Extract the (X, Y) coordinate from the center of the cell holding the provided text.  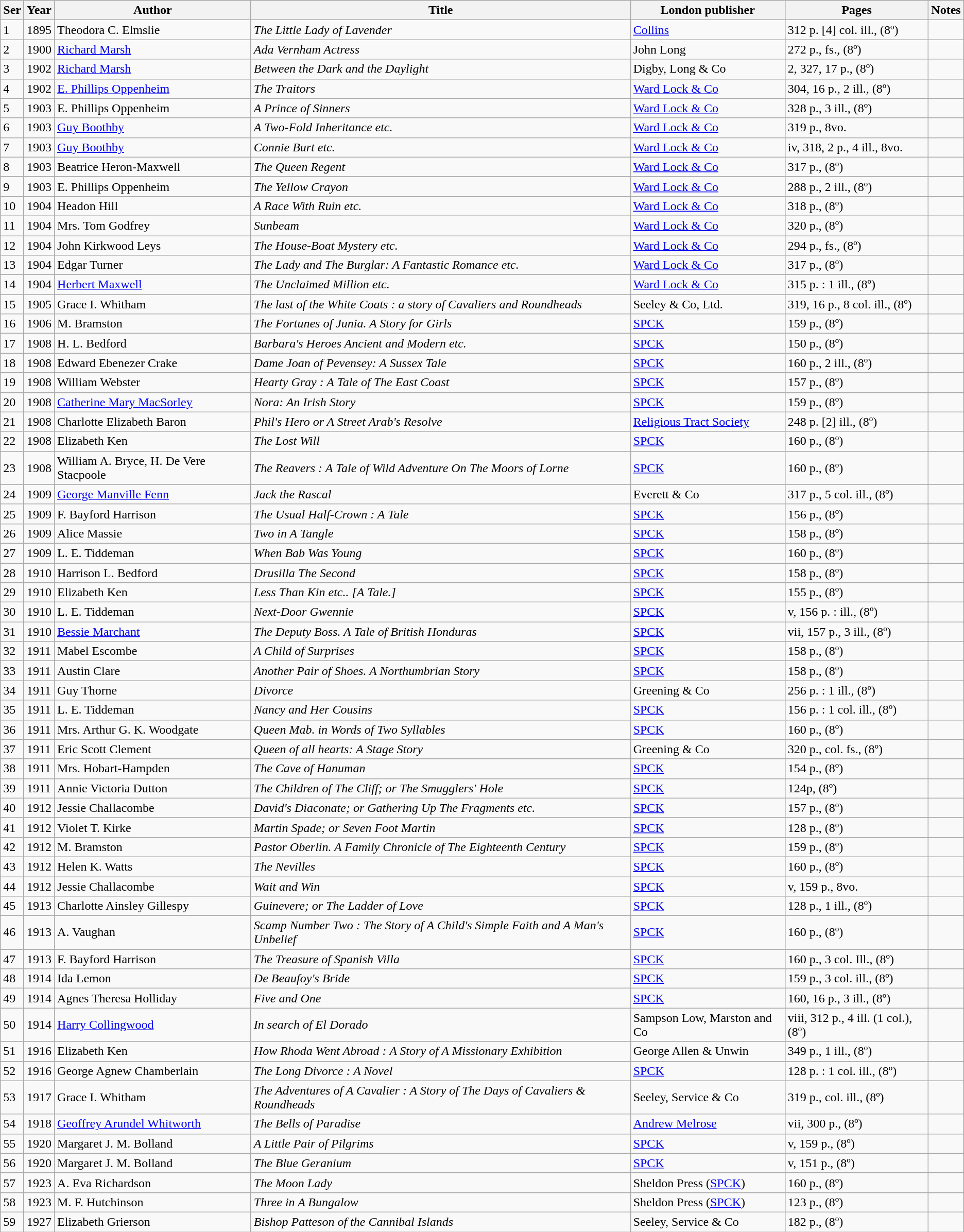
Pastor Oberlin. A Family Chronicle of The Eighteenth Century (441, 847)
4 (12, 89)
The Moon Lady (441, 1183)
160, 16 p., 3 ill., (8º) (857, 998)
51 (12, 1051)
124p, (8º) (857, 788)
Nancy and Her Cousins (441, 710)
160 p., 3 col. Ill., (8º) (857, 959)
318 p., (8º) (857, 206)
294 p., fs., (8º) (857, 246)
21 (12, 422)
33 (12, 671)
The House-Boat Mystery etc. (441, 246)
The Lost Will (441, 441)
The Little Lady of Lavender (441, 30)
Author (153, 10)
Bishop Patteson of the Cannibal Islands (441, 1222)
The Adventures of A Cavalier : A Story of The Days of Cavaliers & Roundheads (441, 1098)
319 p., col. ill., (8º) (857, 1098)
Charlotte Elizabeth Baron (153, 422)
156 p., (8º) (857, 514)
The Fortunes of Junia. A Story for Girls (441, 324)
5 (12, 108)
41 (12, 827)
1900 (39, 49)
Edgar Turner (153, 265)
304, 16 p., 2 ill., (8º) (857, 89)
56 (12, 1163)
315 p. : 1 ill., (8º) (857, 285)
George Agnew Chamberlain (153, 1071)
Queen Mab. in Words of Two Syllables (441, 730)
Everett & Co (708, 494)
viii, 312 p., 4 ill. (1 col.), (8º) (857, 1025)
The Cave of Hanuman (441, 769)
M. F. Hutchinson (153, 1202)
The Bells of Paradise (441, 1124)
29 (12, 593)
Three in A Bungalow (441, 1202)
12 (12, 246)
319, 16 p., 8 col. ill., (8º) (857, 304)
The Deputy Boss. A Tale of British Honduras (441, 632)
37 (12, 749)
Geoffrey Arundel Whitworth (153, 1124)
317 p., 5 col. ill., (8º) (857, 494)
William A. Bryce, H. De Vere Stacpoole (153, 467)
150 p., (8º) (857, 343)
John Long (708, 49)
A. Eva Richardson (153, 1183)
Elizabeth Grierson (153, 1222)
43 (12, 866)
Religious Tract Society (708, 422)
Eric Scott Clement (153, 749)
Herbert Maxwell (153, 285)
28 (12, 573)
7 (12, 147)
A Two-Fold Inheritance etc. (441, 128)
Edward Ebenezer Crake (153, 363)
20 (12, 402)
55 (12, 1143)
Hearty Gray : A Tale of The East Coast (441, 383)
38 (12, 769)
The Queen Regent (441, 167)
49 (12, 998)
34 (12, 690)
320 p., col. fs., (8º) (857, 749)
54 (12, 1124)
Title (441, 10)
Another Pair of Shoes. A Northumbrian Story (441, 671)
248 p. [2] ill., (8º) (857, 422)
Sampson Low, Marston and Co (708, 1025)
Harry Collingwood (153, 1025)
2, 327, 17 p., (8º) (857, 69)
312 p. [4] col. ill., (8º) (857, 30)
18 (12, 363)
A Prince of Sinners (441, 108)
vii, 157 p., 3 ill., (8º) (857, 632)
24 (12, 494)
When Bab Was Young (441, 553)
319 p., 8vo. (857, 128)
Year (39, 10)
Queen of all hearts: A Stage Story (441, 749)
160 p., 2 ill., (8º) (857, 363)
A. Vaughan (153, 933)
8 (12, 167)
35 (12, 710)
36 (12, 730)
10 (12, 206)
1895 (39, 30)
William Webster (153, 383)
1 (12, 30)
52 (12, 1071)
328 p., 3 ill., (8º) (857, 108)
Two in A Tangle (441, 533)
46 (12, 933)
14 (12, 285)
16 (12, 324)
Collins (708, 30)
Scamp Number Two : The Story of A Child's Simple Faith and A Man's Unbelief (441, 933)
The Nevilles (441, 866)
Mrs. Arthur G. K. Woodgate (153, 730)
272 p., fs., (8º) (857, 49)
H. L. Bedford (153, 343)
Connie Burt etc. (441, 147)
Annie Victoria Dutton (153, 788)
1917 (39, 1098)
How Rhoda Went Abroad : A Story of A Missionary Exhibition (441, 1051)
32 (12, 651)
1906 (39, 324)
The Unclaimed Million etc. (441, 285)
The last of the White Coats : a story of Cavaliers and Roundheads (441, 304)
123 p., (8º) (857, 1202)
45 (12, 906)
London publisher (708, 10)
155 p., (8º) (857, 593)
De Beaufoy's Bride (441, 979)
1905 (39, 304)
v, 156 p. : ill., (8º) (857, 612)
1918 (39, 1124)
Wait and Win (441, 886)
v, 159 p., (8º) (857, 1143)
The Lady and The Burglar: A Fantastic Romance etc. (441, 265)
22 (12, 441)
256 p. : 1 ill., (8º) (857, 690)
13 (12, 265)
288 p., 2 ill., (8º) (857, 186)
Phil's Hero or A Street Arab's Resolve (441, 422)
1927 (39, 1222)
2 (12, 49)
26 (12, 533)
The Usual Half-Crown : A Tale (441, 514)
Barbara's Heroes Ancient and Modern etc. (441, 343)
David's Diaconate; or Gathering Up The Fragments etc. (441, 808)
30 (12, 612)
58 (12, 1202)
John Kirkwood Leys (153, 246)
Between the Dark and the Daylight (441, 69)
44 (12, 886)
The Treasure of Spanish Villa (441, 959)
349 p., 1 ill., (8º) (857, 1051)
Mabel Escombe (153, 651)
Mrs. Tom Godfrey (153, 225)
Headon Hill (153, 206)
Jack the Rascal (441, 494)
154 p., (8º) (857, 769)
48 (12, 979)
A Little Pair of Pilgrims (441, 1143)
A Child of Surprises (441, 651)
George Manville Fenn (153, 494)
Beatrice Heron-Maxwell (153, 167)
The Children of The Cliff; or The Smugglers' Hole (441, 788)
Harrison L. Bedford (153, 573)
Martin Spade; or Seven Foot Martin (441, 827)
182 p., (8º) (857, 1222)
23 (12, 467)
19 (12, 383)
Ada Vernham Actress (441, 49)
128 p., 1 ill., (8º) (857, 906)
Alice Massie (153, 533)
42 (12, 847)
Andrew Melrose (708, 1124)
15 (12, 304)
6 (12, 128)
Seeley & Co, Ltd. (708, 304)
Digby, Long & Co (708, 69)
The Traitors (441, 89)
Theodora C. Elmslie (153, 30)
57 (12, 1183)
Nora: An Irish Story (441, 402)
Drusilla The Second (441, 573)
Catherine Mary MacSorley (153, 402)
The Long Divorce : A Novel (441, 1071)
128 p., (8º) (857, 827)
Sunbeam (441, 225)
Notes (946, 10)
Guinevere; or The Ladder of Love (441, 906)
3 (12, 69)
Helen K. Watts (153, 866)
Violet T. Kirke (153, 827)
31 (12, 632)
156 p. : 1 col. ill., (8º) (857, 710)
Pages (857, 10)
47 (12, 959)
v, 159 p., 8vo. (857, 886)
9 (12, 186)
11 (12, 225)
128 p. : 1 col. ill., (8º) (857, 1071)
Divorce (441, 690)
Less Than Kin etc.. [A Tale.] (441, 593)
The Yellow Crayon (441, 186)
Charlotte Ainsley Gillespy (153, 906)
The Blue Geranium (441, 1163)
Ser (12, 10)
Mrs. Hobart-Hampden (153, 769)
53 (12, 1098)
40 (12, 808)
50 (12, 1025)
Bessie Marchant (153, 632)
iv, 318, 2 p., 4 ill., 8vo. (857, 147)
25 (12, 514)
Guy Thorne (153, 690)
320 p., (8º) (857, 225)
v, 151 p., (8º) (857, 1163)
Agnes Theresa Holliday (153, 998)
17 (12, 343)
39 (12, 788)
The Reavers : A Tale of Wild Adventure On The Moors of Lorne (441, 467)
Ida Lemon (153, 979)
Austin Clare (153, 671)
vii, 300 p., (8º) (857, 1124)
Five and One (441, 998)
George Allen & Unwin (708, 1051)
Next-Door Gwennie (441, 612)
159 p., 3 col. ill., (8º) (857, 979)
59 (12, 1222)
Dame Joan of Pevensey: A Sussex Tale (441, 363)
27 (12, 553)
In search of El Dorado (441, 1025)
A Race With Ruin etc. (441, 206)
